Determine the (X, Y) coordinate at the center of the cell enclosing the given text.  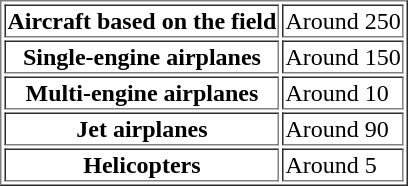
Around 150 (342, 56)
Around 5 (342, 164)
Jet airplanes (142, 128)
Around 10 (342, 92)
Multi-engine airplanes (142, 92)
Around 250 (342, 20)
Single-engine airplanes (142, 56)
Around 90 (342, 128)
Aircraft based on the field (142, 20)
Helicopters (142, 164)
